Provide the (x, y) coordinate of the cell's center where the given text is located.  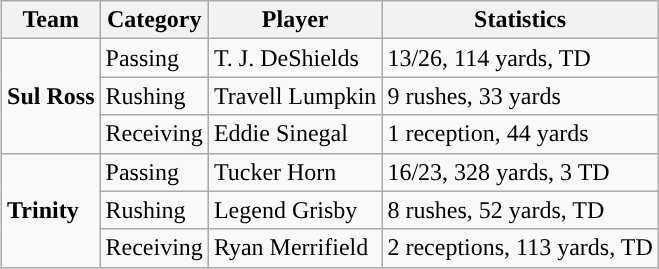
Statistics (520, 20)
Trinity (51, 210)
8 rushes, 52 yards, TD (520, 210)
13/26, 114 yards, TD (520, 58)
Travell Lumpkin (295, 96)
1 reception, 44 yards (520, 134)
Team (51, 20)
9 rushes, 33 yards (520, 96)
Sul Ross (51, 96)
T. J. DeShields (295, 58)
Legend Grisby (295, 210)
Category (154, 20)
2 receptions, 113 yards, TD (520, 248)
Player (295, 20)
Ryan Merrifield (295, 248)
Eddie Sinegal (295, 134)
Tucker Horn (295, 172)
16/23, 328 yards, 3 TD (520, 172)
